For the text-containing cell, return its midpoint in [x, y] coordinate format. 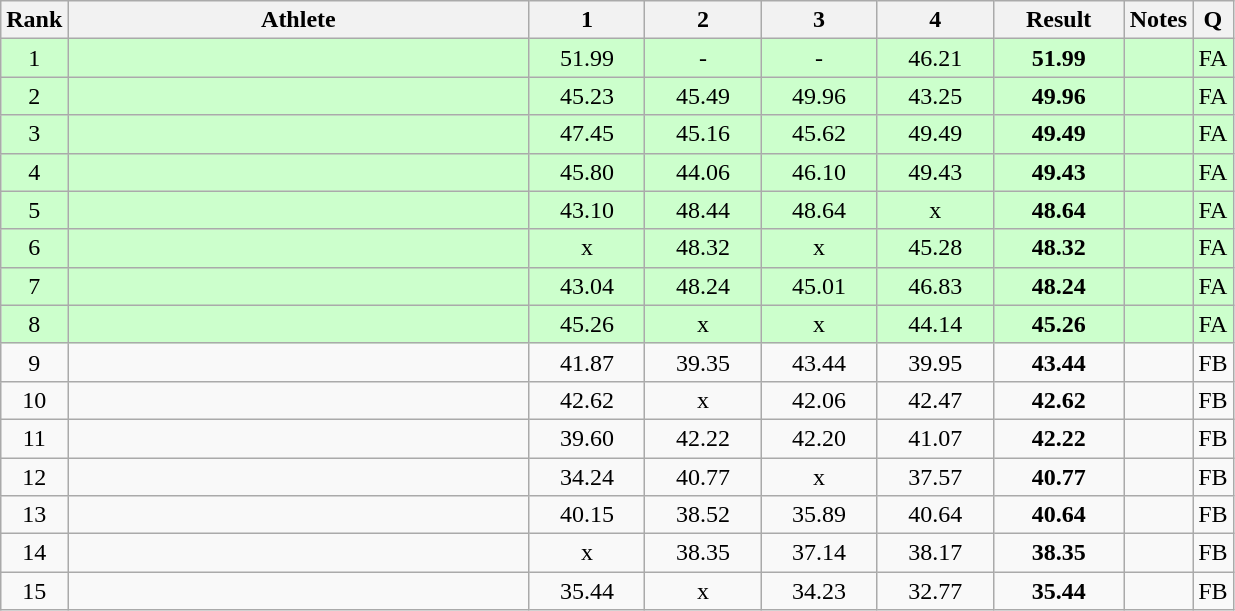
6 [34, 248]
45.80 [587, 172]
41.07 [935, 438]
45.49 [703, 96]
45.23 [587, 96]
Rank [34, 20]
32.77 [935, 591]
45.62 [819, 134]
34.24 [587, 477]
42.20 [819, 438]
Q [1213, 20]
40.15 [587, 515]
46.10 [819, 172]
48.44 [703, 210]
42.06 [819, 400]
11 [34, 438]
12 [34, 477]
43.10 [587, 210]
44.14 [935, 324]
39.60 [587, 438]
39.95 [935, 362]
47.45 [587, 134]
45.16 [703, 134]
8 [34, 324]
43.04 [587, 286]
7 [34, 286]
Notes [1158, 20]
37.14 [819, 553]
46.21 [935, 58]
45.28 [935, 248]
41.87 [587, 362]
35.89 [819, 515]
13 [34, 515]
5 [34, 210]
15 [34, 591]
37.57 [935, 477]
34.23 [819, 591]
44.06 [703, 172]
43.25 [935, 96]
Result [1058, 20]
38.52 [703, 515]
9 [34, 362]
Athlete [298, 20]
45.01 [819, 286]
39.35 [703, 362]
46.83 [935, 286]
10 [34, 400]
42.47 [935, 400]
38.17 [935, 553]
14 [34, 553]
